From the cell containing the given text, extract its center point as [x, y] coordinate. 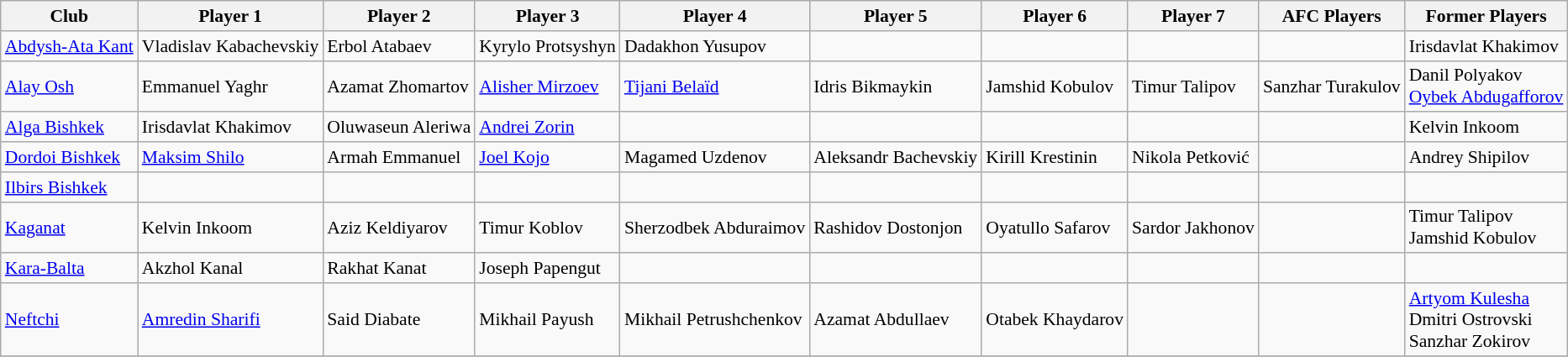
Emmanuel Yaghr [230, 86]
Joseph Papengut [548, 269]
Player 1 [230, 16]
Player 4 [714, 16]
Artyom Kulesha Dmitri Ostrovski Sanzhar Zokirov [1486, 319]
Andrei Zorin [548, 128]
Oyatullo Safarov [1055, 227]
Akzhol Kanal [230, 269]
Mikhail Petrushchenkov [714, 319]
Oluwaseun Aleriwa [398, 128]
Club [69, 16]
Maksim Shilo [230, 157]
Dadakhon Yusupov [714, 46]
Kirill Krestinin [1055, 157]
Amredin Sharifi [230, 319]
Dordoi Bishkek [69, 157]
Abdysh-Ata Kant [69, 46]
Kara-Balta [69, 269]
Sardor Jakhonov [1193, 227]
Neftchi [69, 319]
Timur Koblov [548, 227]
Aziz Keldiyarov [398, 227]
AFC Players [1332, 16]
Alisher Mirzoev [548, 86]
Aleksandr Bachevskiy [896, 157]
Kyrylo Protsyshyn [548, 46]
Ilbirs Bishkek [69, 187]
Player 2 [398, 16]
Player 7 [1193, 16]
Vladislav Kabachevskiy [230, 46]
Erbol Atabaev [398, 46]
Jamshid Kobulov [1055, 86]
Idris Bikmaykin [896, 86]
Rashidov Dostonjon [896, 227]
Kaganat [69, 227]
Timur Talipov Jamshid Kobulov [1486, 227]
Former Players [1486, 16]
Mikhail Payush [548, 319]
Player 3 [548, 16]
Otabek Khaydarov [1055, 319]
Joel Kojo [548, 157]
Andrey Shipilov [1486, 157]
Player 6 [1055, 16]
Sanzhar Turakulov [1332, 86]
Nikola Petković [1193, 157]
Magamed Uzdenov [714, 157]
Rakhat Kanat [398, 269]
Alga Bishkek [69, 128]
Said Diabate [398, 319]
Azamat Zhomartov [398, 86]
Azamat Abdullaev [896, 319]
Timur Talipov [1193, 86]
Danil Polyakov Oybek Abdugafforov [1486, 86]
Tijani Belaïd [714, 86]
Armah Emmanuel [398, 157]
Sherzodbek Abduraimov [714, 227]
Player 5 [896, 16]
Alay Osh [69, 86]
